From the cell containing the given text, extract its center point as [X, Y] coordinate. 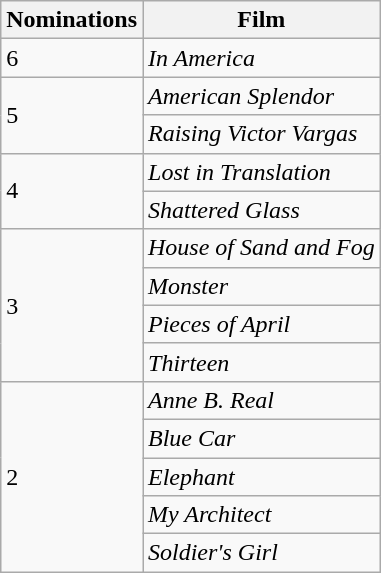
Anne B. Real [261, 400]
4 [72, 191]
Lost in Translation [261, 172]
In America [261, 58]
Elephant [261, 477]
2 [72, 476]
My Architect [261, 515]
3 [72, 305]
Shattered Glass [261, 210]
Film [261, 20]
6 [72, 58]
Nominations [72, 20]
Pieces of April [261, 324]
5 [72, 115]
Thirteen [261, 362]
Blue Car [261, 438]
Monster [261, 286]
Soldier's Girl [261, 553]
American Splendor [261, 96]
House of Sand and Fog [261, 248]
Raising Victor Vargas [261, 134]
